Identify which cell holds the provided text, then report its (x, y) central coordinate. 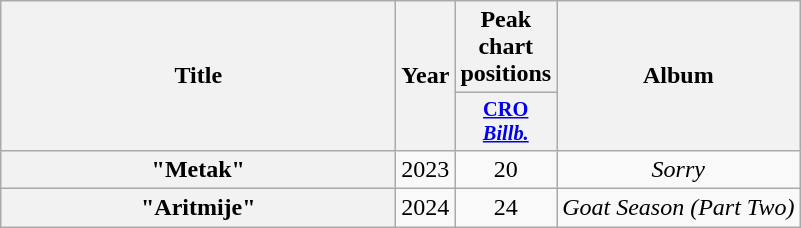
"Aritmije" (198, 208)
CROBillb. (506, 122)
2024 (426, 208)
Album (678, 76)
2023 (426, 169)
Title (198, 76)
Year (426, 76)
24 (506, 208)
"Metak" (198, 169)
Goat Season (Part Two) (678, 208)
Peak chart positions (506, 47)
Sorry (678, 169)
20 (506, 169)
